Pinpoint the cell where the given text exists, returning its (x, y) midpoint coordinate. 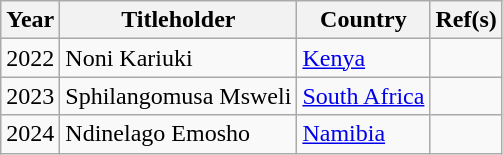
Namibia (364, 134)
2022 (30, 58)
Ref(s) (466, 20)
2024 (30, 134)
South Africa (364, 96)
Kenya (364, 58)
Country (364, 20)
Noni Kariuki (178, 58)
Ndinelago Emosho (178, 134)
Titleholder (178, 20)
Sphilangomusa Msweli (178, 96)
Year (30, 20)
2023 (30, 96)
